From the cell containing the given text, extract its center point as [x, y] coordinate. 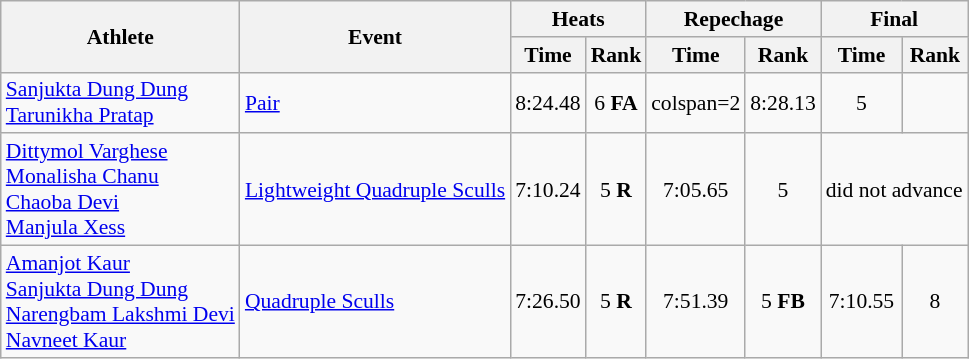
Pair [375, 102]
colspan=2 [696, 102]
5 FB [782, 302]
8:24.48 [548, 102]
Heats [578, 19]
7:05.65 [696, 190]
7:10.55 [862, 302]
8:28.13 [782, 102]
8 [934, 302]
Quadruple Sculls [375, 302]
Lightweight Quadruple Sculls [375, 190]
7:51.39 [696, 302]
Dittymol VargheseMonalisha ChanuChaoba DeviManjula Xess [120, 190]
7:10.24 [548, 190]
Athlete [120, 36]
Sanjukta Dung DungTarunikha Pratap [120, 102]
7:26.50 [548, 302]
Final [894, 19]
Amanjot KaurSanjukta Dung DungNarengbam Lakshmi DeviNavneet Kaur [120, 302]
Event [375, 36]
6 FA [616, 102]
did not advance [894, 190]
Repechage [734, 19]
